Detect which cell encompasses the target text, then output its (x, y) center coordinate. 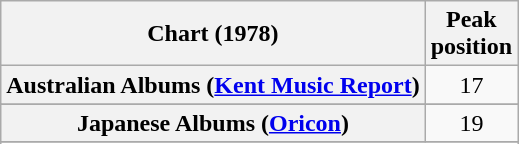
Japanese Albums (Oricon) (213, 123)
17 (471, 85)
Peakposition (471, 34)
19 (471, 123)
Australian Albums (Kent Music Report) (213, 85)
Chart (1978) (213, 34)
